Determine the [X, Y] coordinate at the center of the cell enclosing the given text.  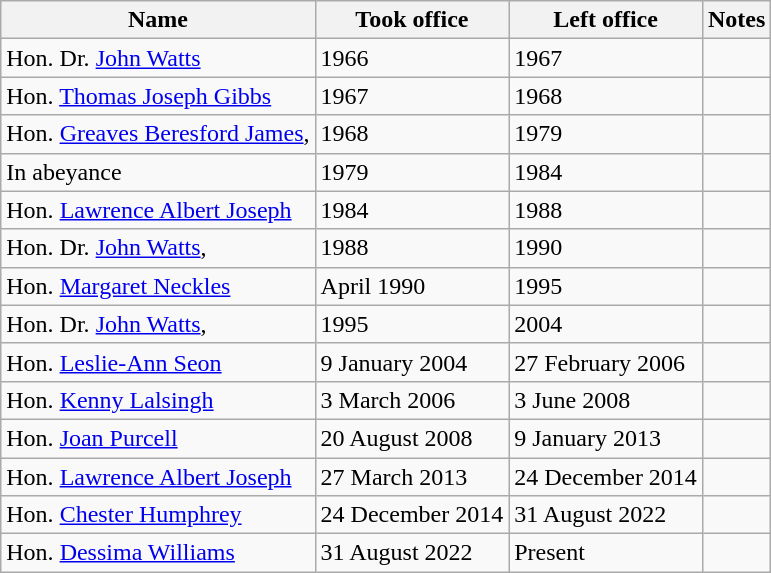
1966 [412, 58]
April 1990 [412, 286]
Hon. Dr. John Watts [158, 58]
27 March 2013 [412, 477]
Took office [412, 20]
Hon. Kenny Lalsingh [158, 400]
Hon. Joan Purcell [158, 438]
Hon. Chester Humphrey [158, 515]
Hon. Thomas Joseph Gibbs [158, 96]
Hon. Leslie-Ann Seon [158, 362]
1990 [606, 248]
Hon. Dessima Williams [158, 553]
9 January 2004 [412, 362]
3 June 2008 [606, 400]
20 August 2008 [412, 438]
Hon. Greaves Beresford James, [158, 134]
In abeyance [158, 172]
Left office [606, 20]
2004 [606, 324]
3 March 2006 [412, 400]
Notes [736, 20]
Present [606, 553]
Name [158, 20]
Hon. Margaret Neckles [158, 286]
9 January 2013 [606, 438]
27 February 2006 [606, 362]
